Determine the [x, y] coordinate at the center of the cell enclosing the given text.  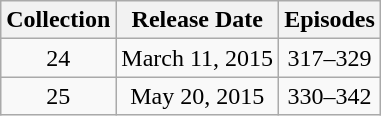
Collection [58, 20]
May 20, 2015 [198, 96]
25 [58, 96]
Release Date [198, 20]
24 [58, 58]
Episodes [330, 20]
317–329 [330, 58]
March 11, 2015 [198, 58]
330–342 [330, 96]
